Provide the [X, Y] coordinate of the cell's center where the given text is located.  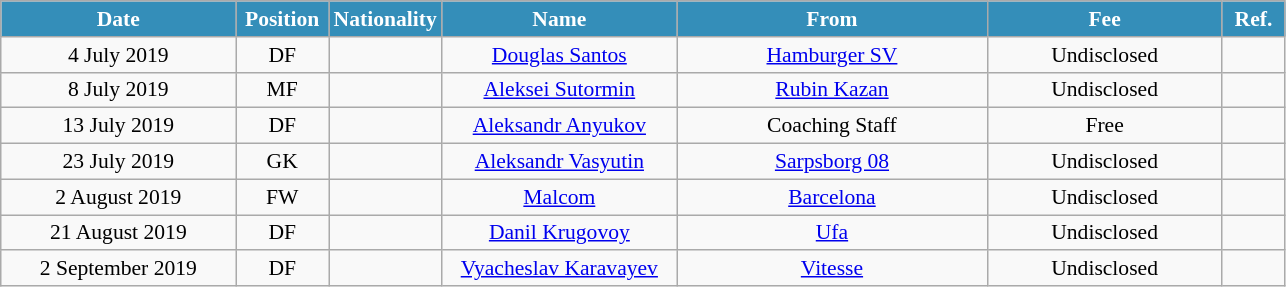
Rubin Kazan [832, 90]
21 August 2019 [118, 233]
2 September 2019 [118, 269]
Coaching Staff [832, 126]
Fee [1104, 19]
13 July 2019 [118, 126]
Malcom [560, 197]
GK [282, 162]
Date [118, 19]
Aleksandr Anyukov [560, 126]
Danil Krugovoy [560, 233]
Nationality [384, 19]
Vitesse [832, 269]
FW [282, 197]
Aleksei Sutormin [560, 90]
2 August 2019 [118, 197]
From [832, 19]
Douglas Santos [560, 55]
Name [560, 19]
Vyacheslav Karavayev [560, 269]
Sarpsborg 08 [832, 162]
8 July 2019 [118, 90]
Ref. [1254, 19]
Free [1104, 126]
Aleksandr Vasyutin [560, 162]
MF [282, 90]
Hamburger SV [832, 55]
23 July 2019 [118, 162]
Position [282, 19]
Ufa [832, 233]
4 July 2019 [118, 55]
Barcelona [832, 197]
